Find where the given text appears and provide that cell's center as [X, Y] coordinate. 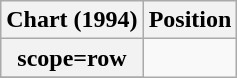
Chart (1994) [72, 20]
Position [190, 20]
scope=row [72, 58]
